For the text-containing cell, return its midpoint in [X, Y] coordinate format. 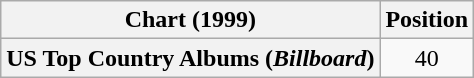
Chart (1999) [190, 20]
US Top Country Albums (Billboard) [190, 58]
Position [427, 20]
40 [427, 58]
